Detect which cell encompasses the target text, then output its (X, Y) center coordinate. 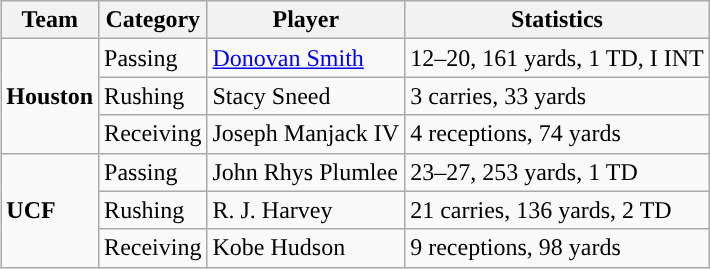
John Rhys Plumlee (306, 172)
3 carries, 33 yards (558, 96)
Stacy Sneed (306, 96)
UCF (50, 210)
Houston (50, 96)
Statistics (558, 20)
Kobe Hudson (306, 248)
Category (153, 20)
Player (306, 20)
4 receptions, 74 yards (558, 134)
Donovan Smith (306, 58)
Team (50, 20)
Joseph Manjack IV (306, 134)
R. J. Harvey (306, 210)
12–20, 161 yards, 1 TD, I INT (558, 58)
23–27, 253 yards, 1 TD (558, 172)
9 receptions, 98 yards (558, 248)
21 carries, 136 yards, 2 TD (558, 210)
